For the text-containing cell, return its midpoint in (x, y) coordinate format. 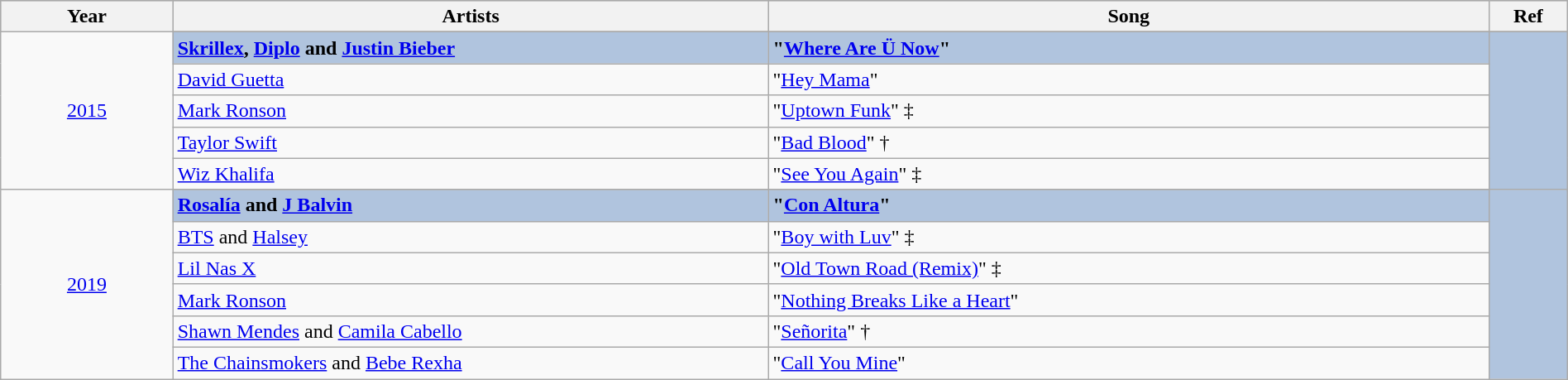
2019 (87, 284)
"See You Again" ‡ (1128, 174)
"Con Altura" (1128, 205)
Shawn Mendes and Camila Cabello (471, 331)
Rosalía and J Balvin (471, 205)
David Guetta (471, 79)
"Old Town Road (Remix)" ‡ (1128, 268)
Wiz Khalifa (471, 174)
"Hey Mama" (1128, 79)
Ref (1528, 17)
"Uptown Funk" ‡ (1128, 111)
"Señorita" † (1128, 331)
Lil Nas X (471, 268)
Song (1128, 17)
"Bad Blood" † (1128, 142)
Skrillex, Diplo and Justin Bieber (471, 48)
BTS and Halsey (471, 237)
"Nothing Breaks Like a Heart" (1128, 300)
"Boy with Luv" ‡ (1128, 237)
Taylor Swift (471, 142)
Year (87, 17)
2015 (87, 111)
Artists (471, 17)
"Where Are Ü Now" (1128, 48)
"Call You Mine" (1128, 363)
The Chainsmokers and Bebe Rexha (471, 363)
